Capture the cell that displays the provided text and extract its (x, y) central coordinate. 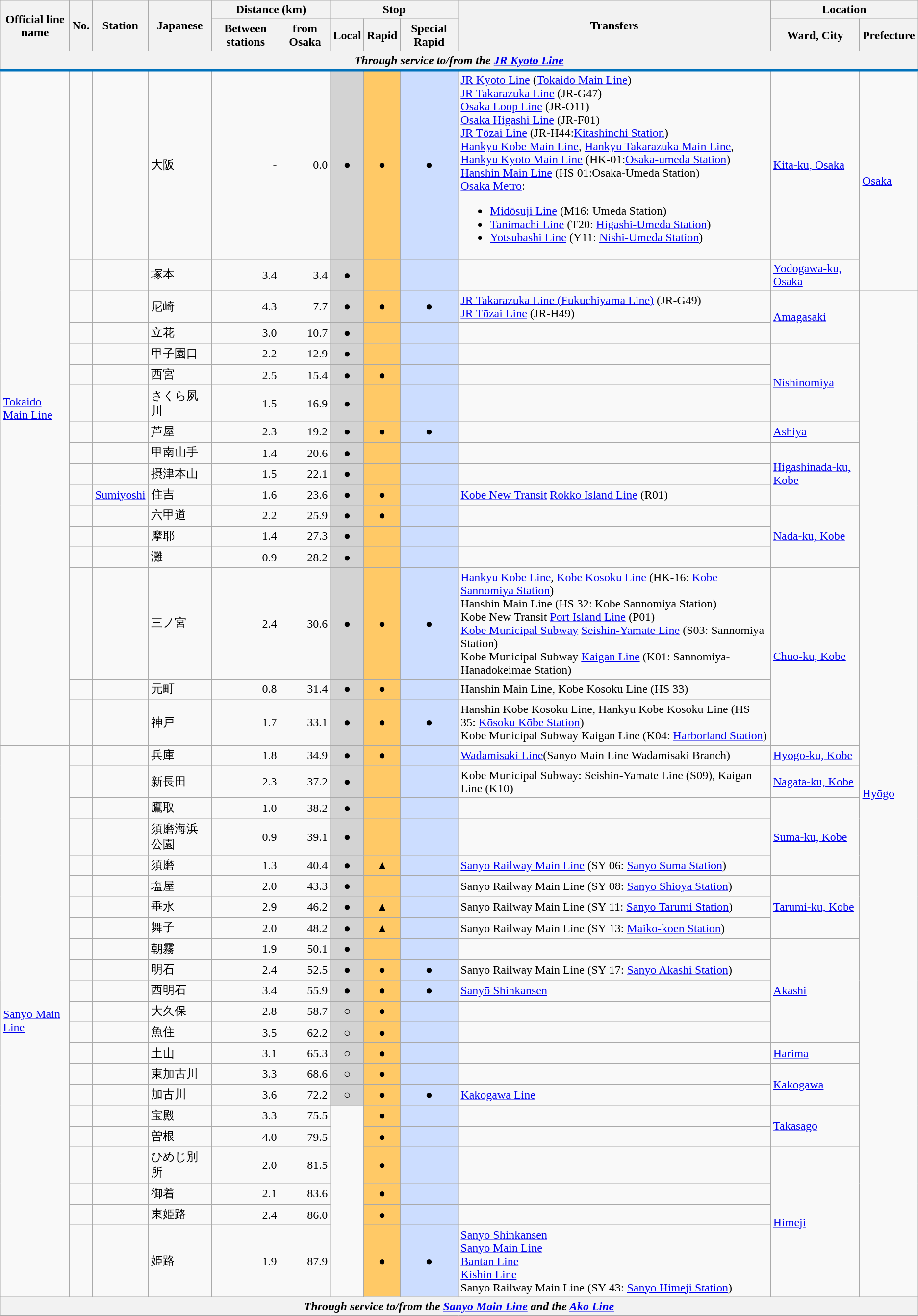
Kobe New Transit Rokko Island Line (R01) (614, 495)
Kakogawa Line (614, 1095)
50.1 (305, 949)
Harima (815, 1053)
Through service to/from the JR Kyoto Line (459, 61)
Sanyo Railway Main Line (SY 17: Sanyo Akashi Station) (614, 970)
58.7 (305, 1012)
明石 (179, 970)
25.9 (305, 516)
12.9 (305, 354)
Japanese (179, 25)
曽根 (179, 1137)
垂水 (179, 907)
姫路 (179, 1261)
39.1 (305, 837)
JR Takarazuka Line (Fukuchiyama Line) (JR-G49) JR Tōzai Line (JR-H49) (614, 307)
摂津本山 (179, 474)
Sanyo Shinkansen Sanyo Main Line Bantan Line Kishin Line Sanyo Railway Main Line (SY 43: Sanyo Himeji Station) (614, 1261)
34.9 (305, 756)
Yodogawa-ku, Osaka (815, 275)
No. (81, 25)
新長田 (179, 782)
大阪 (179, 165)
55.9 (305, 990)
兵庫 (179, 756)
Hyogo-ku, Kobe (815, 756)
0.8 (245, 689)
19.2 (305, 432)
Hyōgo (889, 794)
須磨海浜公園 (179, 837)
31.4 (305, 689)
2.9 (245, 907)
Sanyō Shinkansen (614, 990)
元町 (179, 689)
1.7 (245, 722)
4.3 (245, 307)
Sanyo Railway Main Line (SY 06: Sanyo Suma Station) (614, 866)
3.6 (245, 1095)
2.1 (245, 1194)
Nada-ku, Kobe (815, 536)
住吉 (179, 495)
40.4 (305, 866)
from Osaka (305, 35)
Hanshin Kobe Kosoku Line, Hankyu Kobe Kosoku Line (HS 35: Kōsoku Kōbe Station) Kobe Municipal Subway Kaigan Line (K04: Harborland Station) (614, 722)
加古川 (179, 1095)
3.1 (245, 1053)
72.2 (305, 1095)
Suma-ku, Kobe (815, 836)
Station (120, 25)
48.2 (305, 928)
Special Rapid (429, 35)
16.9 (305, 404)
4.0 (245, 1137)
Sanyo Railway Main Line (SY 08: Sanyo Shioya Station) (614, 886)
86.0 (305, 1215)
43.3 (305, 886)
1.3 (245, 866)
Rapid (382, 35)
Akashi (815, 990)
68.6 (305, 1074)
Location (844, 10)
大久保 (179, 1012)
Nishinomiya (815, 382)
Sanyo Railway Main Line (SY 13: Maiko-koen Station) (614, 928)
Between stations (245, 35)
28.2 (305, 557)
Higashinada-ku, Kobe (815, 474)
Hanshin Main Line, Kobe Kosoku Line (HS 33) (614, 689)
Sumiyoshi (120, 495)
甲子園口 (179, 354)
鷹取 (179, 808)
- (245, 165)
西宮 (179, 375)
芦屋 (179, 432)
ひめじ別所 (179, 1165)
62.2 (305, 1033)
15.4 (305, 375)
六甲道 (179, 516)
22.1 (305, 474)
須磨 (179, 866)
西明石 (179, 990)
23.6 (305, 495)
Ashiya (815, 432)
Sanyo Railway Main Line (SY 11: Sanyo Tarumi Station) (614, 907)
0.0 (305, 165)
Osaka (889, 180)
東加古川 (179, 1074)
尼崎 (179, 307)
三ノ宮 (179, 624)
Ward, City (815, 35)
Chuo-ku, Kobe (815, 657)
75.5 (305, 1116)
20.6 (305, 453)
1.6 (245, 495)
御着 (179, 1194)
Wadamisaki Line(Sanyo Main Line Wadamisaki Branch) (614, 756)
Tarumi-ku, Kobe (815, 907)
79.5 (305, 1137)
舞子 (179, 928)
Amagasaki (815, 317)
33.1 (305, 722)
3.0 (245, 333)
65.3 (305, 1053)
さくら夙川 (179, 404)
神戸 (179, 722)
1.8 (245, 756)
Official line name (35, 25)
30.6 (305, 624)
摩耶 (179, 536)
Nagata-ku, Kobe (815, 782)
10.7 (305, 333)
立花 (179, 333)
塩屋 (179, 886)
Takasago (815, 1126)
1.0 (245, 808)
Kita-ku, Osaka (815, 165)
87.9 (305, 1261)
81.5 (305, 1165)
37.2 (305, 782)
Tokaido Main Line (35, 407)
Distance (km) (271, 10)
Through service to/from the Sanyo Main Line and the Ako Line (459, 1306)
2.5 (245, 375)
朝霧 (179, 949)
Himeji (815, 1222)
Stop (394, 10)
Kakogawa (815, 1085)
灘 (179, 557)
甲南山手 (179, 453)
Prefecture (889, 35)
46.2 (305, 907)
東姫路 (179, 1215)
Local (347, 35)
83.6 (305, 1194)
Transfers (614, 25)
7.7 (305, 307)
Kobe Municipal Subway: Seishin-Yamate Line (S09), Kaigan Line (K10) (614, 782)
52.5 (305, 970)
3.5 (245, 1033)
宝殿 (179, 1116)
2.8 (245, 1012)
魚住 (179, 1033)
Sanyo Main Line (35, 1021)
27.3 (305, 536)
38.2 (305, 808)
土山 (179, 1053)
塚本 (179, 275)
